Search for the cell housing the specified text and yield its (x, y) center coordinate. 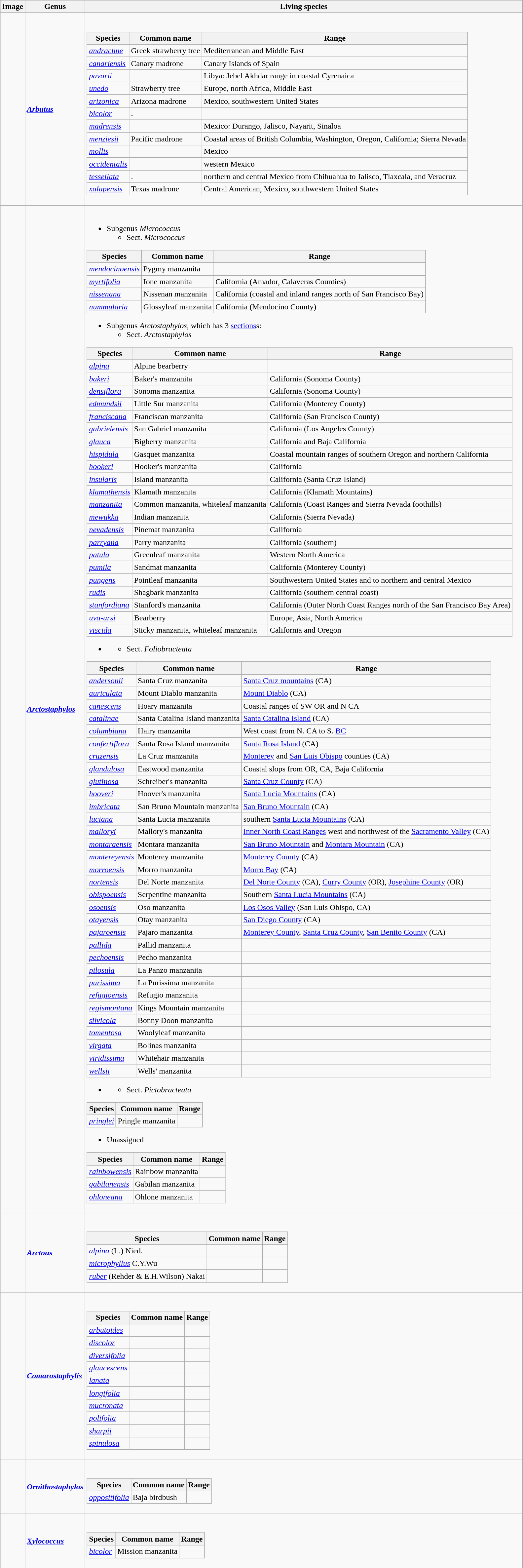
Wells' manzanita (189, 1071)
nummularia (114, 307)
Franciscan manzanita (200, 416)
Mount Diablo (CA) (366, 693)
Image (13, 7)
Pringle manzanita (147, 1121)
hookeri (110, 467)
Hairy manzanita (189, 731)
Southern Santa Lucia Mountains (CA) (366, 894)
nissenana (114, 294)
Europe, north Africa, Middle East (335, 88)
San Bruno Mountain and Montara Mountain (CA) (366, 844)
mucronata (108, 1405)
Del Norte County (CA), Curry County (OR), Josephine County (OR) (366, 882)
tessellata (108, 176)
polifolia (108, 1418)
Los Osos Valley (San Luis Obispo, CA) (366, 907)
Coastal slops from OR, CA, Baja California (366, 769)
Indian manzanita (200, 517)
Montara manzanita (189, 844)
pavarii (108, 76)
Ornithostaphylos (55, 1487)
gabilanensis (110, 1184)
madrensis (108, 126)
klamathensis (110, 492)
San Gabriel manzanita (200, 429)
Bolinas manzanita (189, 1045)
Central American, Mexico, southwestern United States (335, 189)
sharpii (108, 1431)
xalapensis (108, 189)
Little Sur manzanita (200, 404)
pringlei (102, 1121)
Mexico (335, 151)
virgata (112, 1045)
Bearberry (200, 618)
glaucescens (108, 1368)
regismontana (112, 1008)
Pointleaf manzanita (200, 580)
Mount Diablo manzanita (189, 693)
catalinae (112, 718)
menziesii (108, 139)
California (Klamath Mountains) (390, 492)
Bonny Doon manzanita (189, 1020)
Serpentine manzanita (189, 894)
Mexico, southwestern United States (335, 101)
imbricata (112, 806)
spinulosa (108, 1443)
columbiana (112, 731)
California (Amador, Calaveras Counties) (320, 282)
Schreiber's manzanita (189, 781)
stanfordiana (110, 605)
Alpine bearberry (200, 366)
canescens (112, 706)
Genus (55, 7)
myrtifolia (114, 282)
alpina (L.) Nied. (147, 1251)
Eastwood manzanita (189, 769)
California (Sierra Nevada) (390, 517)
Species Common name Range alpina (L.) Nied. microphyllus C.Y.Wu ruber (Rehder & E.H.Wilson) Nakai (304, 1253)
edmundsii (110, 404)
Baja birdbush (159, 1497)
Hoary manzanita (189, 706)
pechoensis (112, 958)
densiflora (110, 391)
Pacific madrone (166, 139)
Bigberry manzanita (200, 442)
Sonoma manzanita (200, 391)
Greek strawberry tree (166, 51)
Stanford's manzanita (200, 605)
Hoover's manzanita (189, 794)
Coastal mountain ranges of southern Oregon and northern California (390, 454)
nortensis (112, 882)
mewukka (110, 517)
montaraensis (112, 844)
Parry manzanita (200, 542)
West coast from N. CA to S. BC (366, 731)
San Bruno Mountain manzanita (189, 806)
Sticky manzanita, whiteleaf manzanita (200, 630)
silvicola (112, 1020)
Species Common name Range bicolor Mission manzanita (304, 1541)
Pajaro manzanita (189, 932)
uva-ursi (110, 618)
California and Baja California (390, 442)
patula (110, 555)
cruzensis (112, 756)
Morro manzanita (189, 869)
diversifolia (108, 1355)
Monterey and San Luis Obispo counties (CA) (366, 756)
canariensis (108, 63)
Baker's manzanita (200, 378)
Western North America (390, 555)
nevadensis (110, 529)
Texas madrone (166, 189)
occidentalis (108, 164)
pallida (112, 945)
viscida (110, 630)
Arctous (55, 1253)
glauca (110, 442)
rudis (110, 592)
gabrielensis (110, 429)
obispoensis (112, 894)
Arctostaphylos (55, 709)
Greenleaf manzanita (200, 555)
northern and central Mexico from Chihuahua to Jalisco, Tlaxcala, and Veracruz (335, 176)
California (southern) (390, 542)
Mediterranean and Middle East (335, 51)
montereyensis (112, 857)
Strawberry tree (166, 88)
Santa Rosa Island (CA) (366, 744)
bakeri (110, 378)
rainbowensis (110, 1171)
Santa Rosa Island manzanita (189, 744)
Inner North Coast Ranges west and northwest of the Sacramento Valley (CA) (366, 832)
glutinosa (112, 781)
California (Outer North Coast Ranges north of the San Francisco Bay Area) (390, 605)
Species Common name Range arbutoides discolor diversifolia glaucescens lanata longifolia mucronata polifolia sharpii spinulosa (304, 1376)
California and Oregon (390, 630)
California (southern central coast) (390, 592)
Canary madrone (166, 63)
Monterey County (CA) (366, 857)
Monterey manzanita (189, 857)
San Diego County (CA) (366, 920)
ruber (Rehder & E.H.Wilson) Nakai (147, 1276)
morroensis (112, 869)
Canary Islands of Spain (335, 63)
pajaroensis (112, 932)
Hooker's manzanita (200, 467)
Nissenan manzanita (177, 294)
wellsii (112, 1071)
California (San Francisco County) (390, 416)
Arizona madrone (166, 101)
Otay manzanita (189, 920)
California (Los Angeles County) (390, 429)
malloryi (112, 832)
Mallory's manzanita (189, 832)
mollis (108, 151)
Pallid manzanita (189, 945)
parryana (110, 542)
Santa Catalina Island (CA) (366, 718)
Rainbow manzanita (167, 1171)
Common manzanita, whiteleaf manzanita (200, 504)
oppositifolia (109, 1497)
Pygmy manzanita (177, 269)
southern Santa Lucia Mountains (CA) (366, 819)
franciscana (110, 416)
viridissima (112, 1058)
Refugio manzanita (189, 995)
Southwestern United States and to northern and central Mexico (390, 580)
Whitehair manzanita (189, 1058)
Glossyleaf manzanita (177, 307)
auriculata (112, 693)
Libya: Jebel Akhdar range in coastal Cyrenaica (335, 76)
Comarostaphylis (55, 1376)
Shagbark manzanita (200, 592)
Pinemat manzanita (200, 529)
unedo (108, 88)
Coastal ranges of SW OR and N CA (366, 706)
pumila (110, 567)
Woolyleaf manzanita (189, 1033)
lanata (108, 1380)
Pecho manzanita (189, 958)
San Bruno Mountain (CA) (366, 806)
La Cruz manzanita (189, 756)
Coastal areas of British Columbia, Washington, Oregon, California; Sierra Nevada (335, 139)
refugioensis (112, 995)
Species Common name Range oppositifolia Baja birdbush (304, 1487)
Sandmat manzanita (200, 567)
pilosula (112, 970)
glandulosa (112, 769)
Europe, Asia, North America (390, 618)
Del Norte manzanita (189, 882)
microphyllus C.Y.Wu (147, 1263)
hooveri (112, 794)
andersonii (112, 681)
Kings Mountain manzanita (189, 1008)
Mexico: Durango, Jalisco, Nayarit, Sinaloa (335, 126)
osoensis (112, 907)
manzanita (110, 504)
Arbutus (55, 109)
Ohlone manzanita (167, 1197)
Oso manzanita (189, 907)
Klamath manzanita (200, 492)
Santa Cruz County (CA) (366, 781)
Gasquet manzanita (200, 454)
Santa Lucia Mountains (CA) (366, 794)
arbutoides (108, 1330)
tomentosa (112, 1033)
arizonica (108, 101)
La Purissima manzanita (189, 983)
Xylococcus (55, 1541)
Mission manzanita (147, 1551)
Gabilan manzanita (167, 1184)
Island manzanita (200, 479)
Santa Cruz mountains (CA) (366, 681)
Ione manzanita (177, 282)
California (Coast Ranges and Sierra Nevada foothills) (390, 504)
hispidula (110, 454)
Living species (304, 7)
andrachne (108, 51)
purissima (112, 983)
ohloneana (110, 1197)
otayensis (112, 920)
western Mexico (335, 164)
insularis (110, 479)
alpina (110, 366)
mendocinoensis (114, 269)
California (coastal and inland ranges north of San Francisco Bay) (320, 294)
California (Mendocino County) (320, 307)
confertiflora (112, 744)
La Panzo manzanita (189, 970)
luciana (112, 819)
Santa Lucia manzanita (189, 819)
California (Santa Cruz Island) (390, 479)
longifolia (108, 1393)
discolor (108, 1343)
pungens (110, 580)
Santa Catalina Island manzanita (189, 718)
Monterey County, Santa Cruz County, San Benito County (CA) (366, 932)
Morro Bay (CA) (366, 869)
Santa Cruz manzanita (189, 681)
